Locate the cell with the specified text and output its (X, Y) center coordinate. 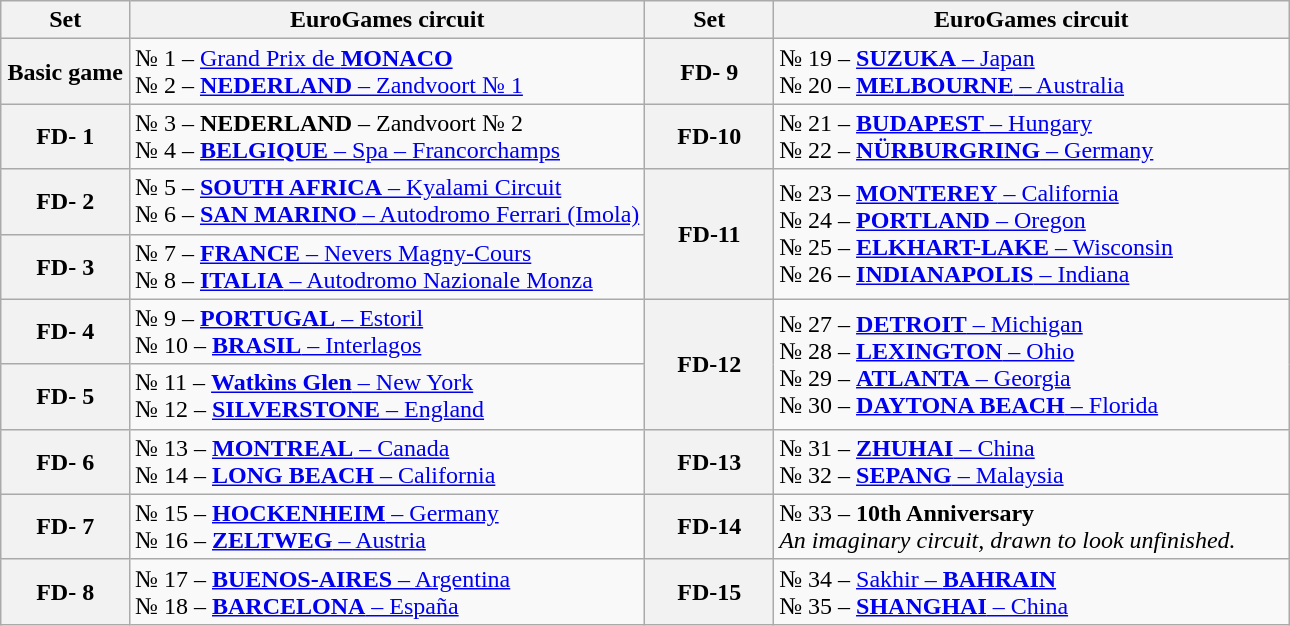
№ 34 – Sakhir – BAHRAIN № 35 – SHANGHAI – China (1032, 592)
№ 7 – FRANCE – Nevers Magny-Cours № 8 – ITALIA – Autodromo Nazionale Monza (388, 266)
№ 11 – Watkìns Glen – New York № 12 – SILVERSTONE – England (388, 396)
FD-14 (710, 526)
№ 17 – BUENOS-AIRES – Argentina № 18 – BARCELONA – España (388, 592)
FD-13 (710, 462)
FD- 9 (710, 72)
№ 23 – MONTEREY – California № 24 – PORTLAND – Oregon № 25 – ELKHART-LAKE – Wisconsin № 26 – INDIANAPOLIS – Indiana (1032, 234)
FD- 8 (66, 592)
FD- 6 (66, 462)
№ 31 – ZHUHAI – China № 32 – SEPANG – Malaysia (1032, 462)
FD- 4 (66, 332)
№ 3 – NEDERLAND – Zandvoort № 2 № 4 – BELGIQUE – Spa – Francorchamps (388, 136)
FD-10 (710, 136)
№ 33 – 10th Anniversary An imaginary circuit, drawn to look unfinished. (1032, 526)
FD- 5 (66, 396)
FD-11 (710, 234)
FD- 1 (66, 136)
FD- 3 (66, 266)
№ 21 – BUDAPEST – Hungary № 22 – NÜRBURGRING – Germany (1032, 136)
№ 15 – HOCKENHEIM – Germany № 16 – ZELTWEG – Austria (388, 526)
№ 9 – PORTUGAL – Estoril № 10 – BRASIL – Interlagos (388, 332)
№ 1 – Grand Prix de MONACO № 2 – NEDERLAND – Zandvoort № 1 (388, 72)
FD-15 (710, 592)
№ 5 – SOUTH AFRICA – Kyalami Circuit № 6 – SAN MARINO – Autodromo Ferrari (Imola) (388, 202)
№ 19 – SUZUKA – Japan № 20 – MELBOURNE – Australia (1032, 72)
№ 13 – MONTREAL – Canada № 14 – LONG BEACH – California (388, 462)
FD- 7 (66, 526)
№ 27 – DETROIT – Michigan № 28 – LEXINGTON – Ohio № 29 – ATLANTA – Georgia № 30 – DAYTONA BEACH – Florida (1032, 364)
FD-12 (710, 364)
FD- 2 (66, 202)
Basic game (66, 72)
